Find where the given text appears and provide that cell's center as (x, y) coordinate. 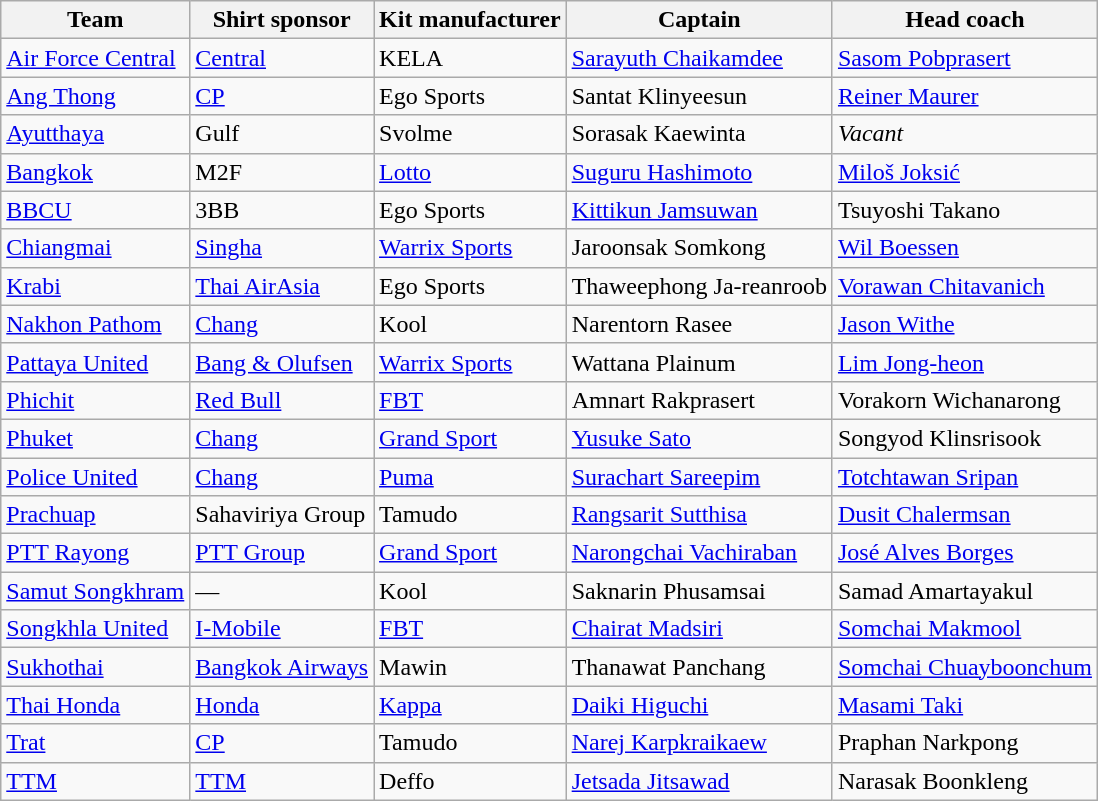
Surachart Sareepim (699, 477)
Thai Honda (96, 705)
Jetsada Jitsawad (699, 781)
Miloš Joksić (964, 172)
Deffo (470, 781)
Vacant (964, 134)
Singha (282, 248)
Thai AirAsia (282, 286)
Sasom Pobprasert (964, 58)
Suguru Hashimoto (699, 172)
Somchai Makmool (964, 629)
Central (282, 58)
— (282, 591)
Ang Thong (96, 96)
Krabi (96, 286)
Somchai Chuayboonchum (964, 667)
Captain (699, 20)
Santat Klinyeesun (699, 96)
Wattana Plainum (699, 362)
M2F (282, 172)
3BB (282, 210)
Vorakorn Wichanarong (964, 400)
BBCU (96, 210)
Head coach (964, 20)
Bangkok (96, 172)
Pattaya United (96, 362)
Police United (96, 477)
Red Bull (282, 400)
Shirt sponsor (282, 20)
Puma (470, 477)
Songkhla United (96, 629)
Kappa (470, 705)
Chiangmai (96, 248)
Svolme (470, 134)
Narongchai Vachiraban (699, 553)
PTT Group (282, 553)
Samut Songkhram (96, 591)
Vorawan Chitavanich (964, 286)
Honda (282, 705)
Kit manufacturer (470, 20)
Sarayuth Chaikamdee (699, 58)
Wil Boessen (964, 248)
Phuket (96, 438)
Rangsarit Sutthisa (699, 515)
Prachuap (96, 515)
José Alves Borges (964, 553)
Tsuyoshi Takano (964, 210)
Praphan Narkpong (964, 743)
Kittikun Jamsuwan (699, 210)
Saknarin Phusamsai (699, 591)
Daiki Higuchi (699, 705)
Narej Karpkraikaew (699, 743)
Trat (96, 743)
Lotto (470, 172)
Mawin (470, 667)
Phichit (96, 400)
Masami Taki (964, 705)
I-Mobile (282, 629)
KELA (470, 58)
Team (96, 20)
Sukhothai (96, 667)
Dusit Chalermsan (964, 515)
Samad Amartayakul (964, 591)
Reiner Maurer (964, 96)
Nakhon Pathom (96, 324)
Jason Withe (964, 324)
Yusuke Sato (699, 438)
Narentorn Rasee (699, 324)
Gulf (282, 134)
Narasak Boonkleng (964, 781)
Sahaviriya Group (282, 515)
Thanawat Panchang (699, 667)
Jaroonsak Somkong (699, 248)
PTT Rayong (96, 553)
Chairat Madsiri (699, 629)
Air Force Central (96, 58)
Totchtawan Sripan (964, 477)
Amnart Rakprasert (699, 400)
Bangkok Airways (282, 667)
Ayutthaya (96, 134)
Thaweephong Ja-reanroob (699, 286)
Songyod Klinsrisook (964, 438)
Sorasak Kaewinta (699, 134)
Lim Jong-heon (964, 362)
Bang & Olufsen (282, 362)
